From the cell containing the given text, extract its center point as (x, y) coordinate. 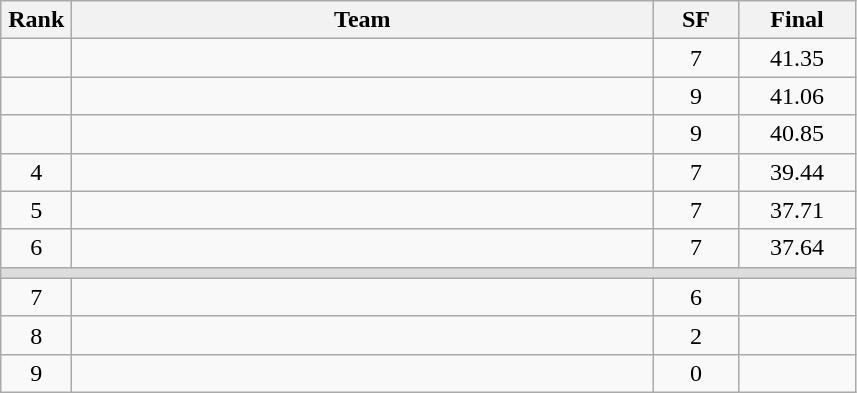
5 (36, 210)
41.35 (797, 58)
Rank (36, 20)
Final (797, 20)
8 (36, 335)
37.64 (797, 248)
SF (696, 20)
4 (36, 172)
2 (696, 335)
40.85 (797, 134)
39.44 (797, 172)
0 (696, 373)
37.71 (797, 210)
Team (362, 20)
41.06 (797, 96)
